Search for the cell housing the specified text and yield its [x, y] center coordinate. 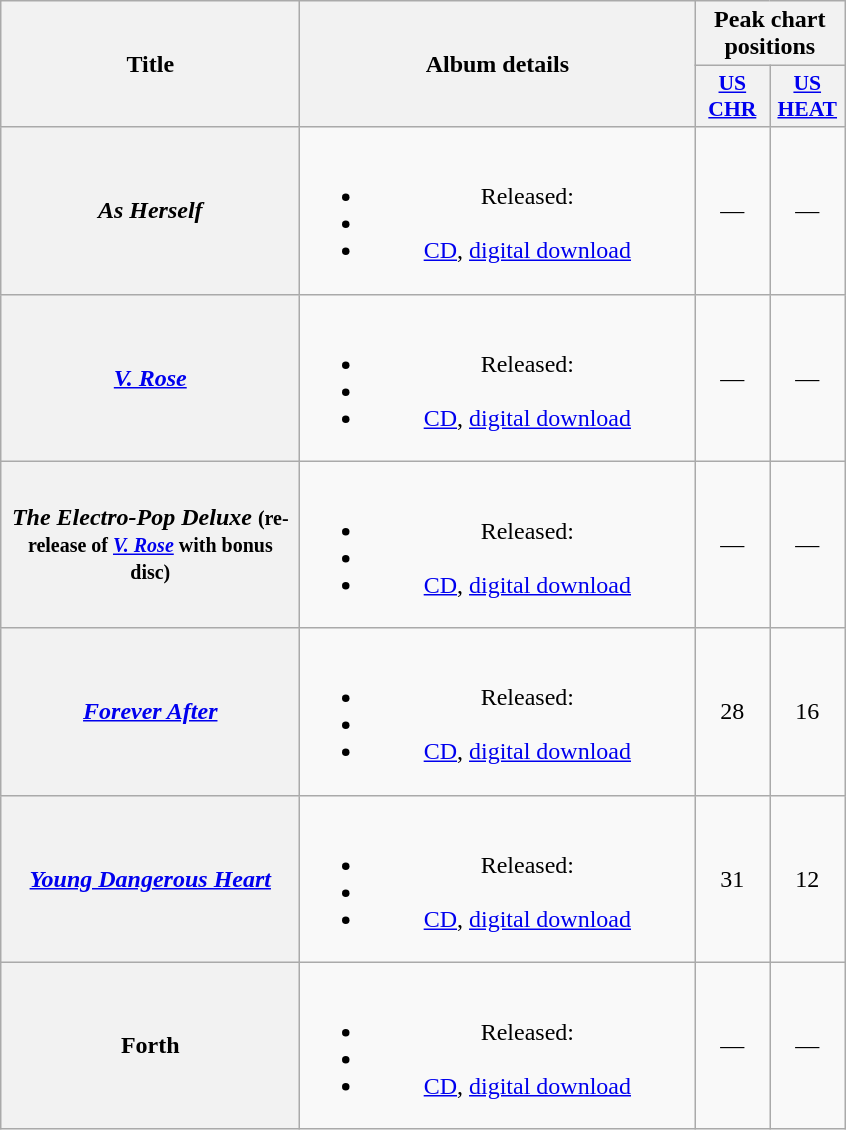
Forth [150, 1046]
Young Dangerous Heart [150, 878]
31 [732, 878]
USHEAT [808, 96]
Peak chart positions [770, 34]
16 [808, 712]
Album details [498, 64]
As Herself [150, 210]
Title [150, 64]
USCHR [732, 96]
V. Rose [150, 378]
12 [808, 878]
Forever After [150, 712]
The Electro-Pop Deluxe (re-release of V. Rose with bonus disc) [150, 544]
28 [732, 712]
